Find where the given text appears and provide that cell's center as [x, y] coordinate. 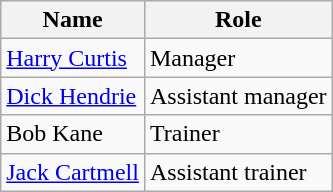
Jack Cartmell [73, 172]
Role [238, 20]
Assistant trainer [238, 172]
Bob Kane [73, 134]
Name [73, 20]
Dick Hendrie [73, 96]
Assistant manager [238, 96]
Trainer [238, 134]
Manager [238, 58]
Harry Curtis [73, 58]
